Return the [x, y] coordinate for the center point of the cell that contains the specified text.  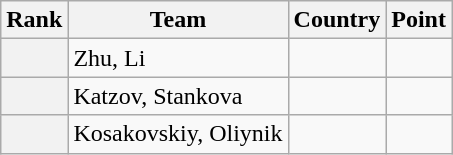
Zhu, Li [178, 58]
Rank [34, 20]
Katzov, Stankova [178, 96]
Team [178, 20]
Country [337, 20]
Kosakovskiy, Oliynik [178, 134]
Point [419, 20]
